Detect which cell encompasses the target text, then output its (X, Y) center coordinate. 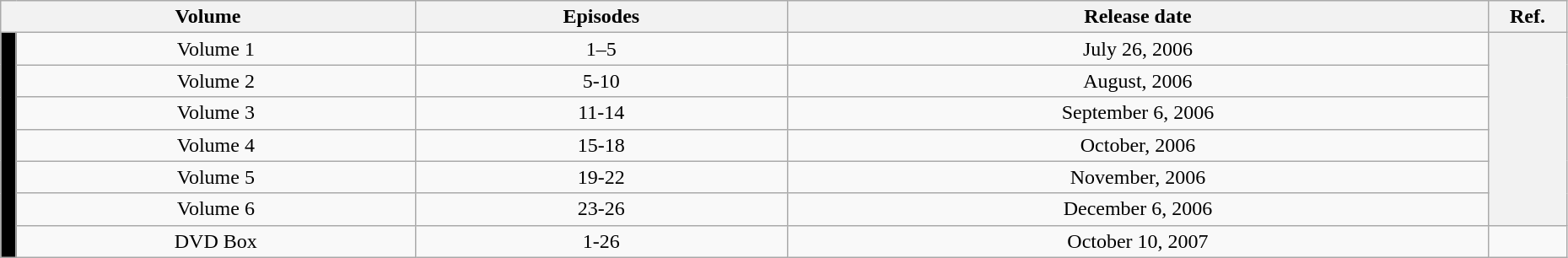
Volume 3 (216, 113)
December 6, 2006 (1137, 209)
23-26 (601, 209)
November, 2006 (1137, 177)
August, 2006 (1137, 81)
15-18 (601, 145)
Volume 6 (216, 209)
19-22 (601, 177)
September 6, 2006 (1137, 113)
Volume 2 (216, 81)
1–5 (601, 49)
October 10, 2007 (1137, 241)
5-10 (601, 81)
Release date (1137, 17)
Volume (207, 17)
1-26 (601, 241)
Ref. (1528, 17)
July 26, 2006 (1137, 49)
Episodes (601, 17)
11-14 (601, 113)
Volume 1 (216, 49)
Volume 5 (216, 177)
DVD Box (216, 241)
October, 2006 (1137, 145)
Volume 4 (216, 145)
